Locate the cell with the specified text and output its [X, Y] center coordinate. 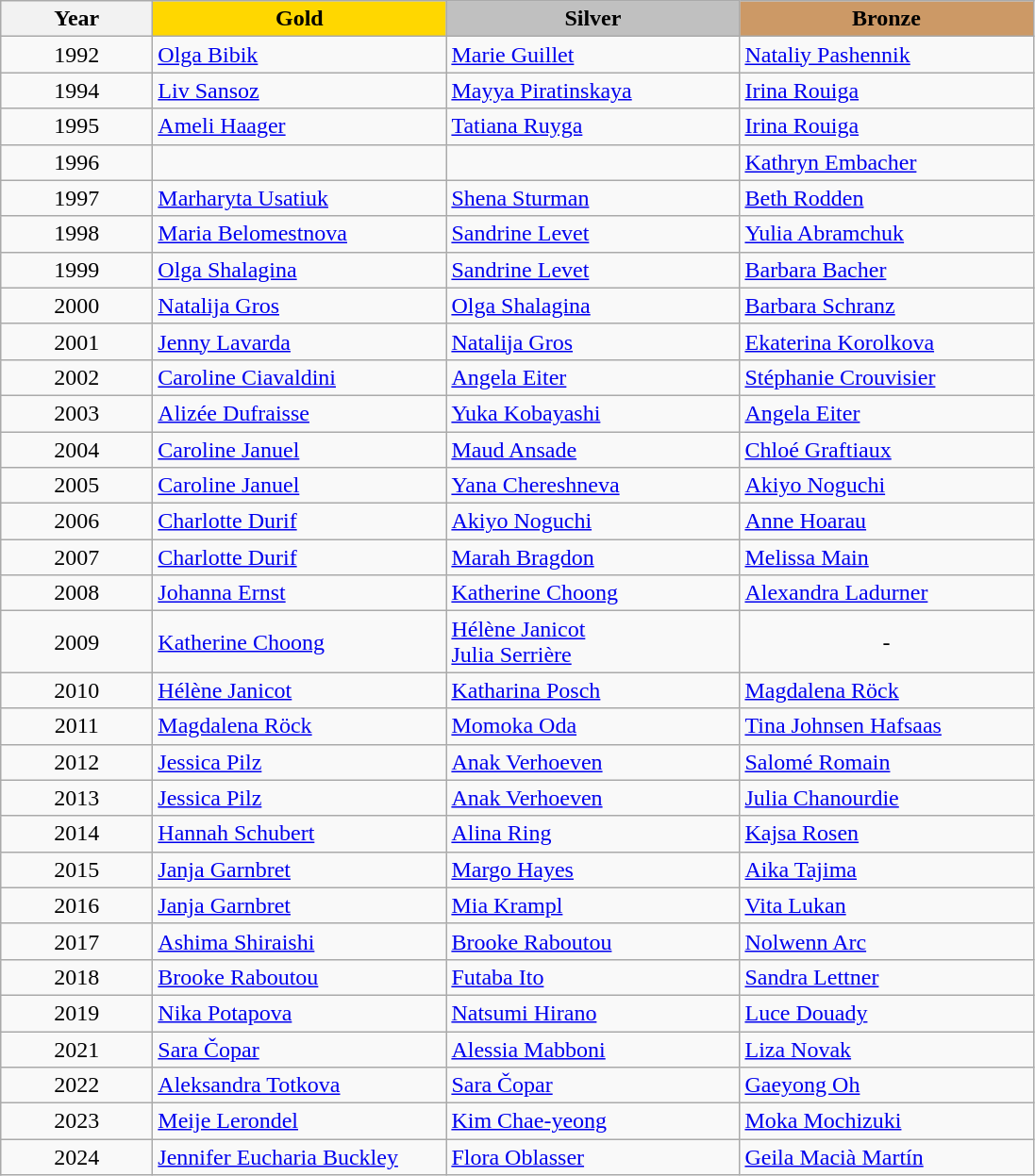
Aleksandra Totkova [300, 1085]
2012 [77, 762]
Bronze [887, 19]
Kathryn Embacher [887, 162]
Tina Johnsen Hafsaas [887, 726]
2018 [77, 977]
Margo Hayes [593, 870]
Johanna Ernst [300, 593]
Year [77, 19]
1992 [77, 55]
Gold [300, 19]
Alina Ring [593, 834]
2010 [77, 690]
2003 [77, 413]
Mia Krampl [593, 905]
2009 [77, 641]
Chloé Graftiaux [887, 450]
Katharina Posch [593, 690]
Caroline Ciavaldini [300, 377]
Barbara Bacher [887, 270]
2015 [77, 870]
Olga Bibik [300, 55]
Anne Hoarau [887, 522]
Melissa Main [887, 557]
Natsumi Hirano [593, 1013]
Gaeyong Oh [887, 1085]
Liza Novak [887, 1050]
Hélène Janicot Julia Serrière [593, 641]
Mayya Piratinskaya [593, 91]
Ashima Shiraishi [300, 941]
- [887, 641]
Alizée Dufraisse [300, 413]
2000 [77, 306]
2024 [77, 1157]
Marie Guillet [593, 55]
2014 [77, 834]
1996 [77, 162]
2004 [77, 450]
Hélène Janicot [300, 690]
Yana Chereshneva [593, 486]
Luce Douady [887, 1013]
2016 [77, 905]
2001 [77, 341]
Jennifer Eucharia Buckley [300, 1157]
Sandra Lettner [887, 977]
Futaba Ito [593, 977]
Hannah Schubert [300, 834]
Vita Lukan [887, 905]
Beth Rodden [887, 198]
Jenny Lavarda [300, 341]
1997 [77, 198]
1999 [77, 270]
2022 [77, 1085]
Shena Sturman [593, 198]
2002 [77, 377]
1998 [77, 234]
Alessia Mabboni [593, 1050]
Nolwenn Arc [887, 941]
Salomé Romain [887, 762]
2023 [77, 1121]
Momoka Oda [593, 726]
Maud Ansade [593, 450]
Ekaterina Korolkova [887, 341]
2007 [77, 557]
Julia Chanourdie [887, 798]
Nataliy Pashennik [887, 55]
2011 [77, 726]
2005 [77, 486]
Aika Tajima [887, 870]
Flora Oblasser [593, 1157]
1995 [77, 126]
Marah Bragdon [593, 557]
Geila Macià Martín [887, 1157]
2017 [77, 941]
Barbara Schranz [887, 306]
2006 [77, 522]
Yuka Kobayashi [593, 413]
2021 [77, 1050]
2019 [77, 1013]
Nika Potapova [300, 1013]
Kim Chae-yeong [593, 1121]
Moka Mochizuki [887, 1121]
Silver [593, 19]
Maria Belomestnova [300, 234]
2013 [77, 798]
1994 [77, 91]
Marharyta Usatiuk [300, 198]
Stéphanie Crouvisier [887, 377]
Kajsa Rosen [887, 834]
Ameli Haager [300, 126]
Tatiana Ruyga [593, 126]
Liv Sansoz [300, 91]
2008 [77, 593]
Yulia Abramchuk [887, 234]
Alexandra Ladurner [887, 593]
Meije Lerondel [300, 1121]
